Search for the cell housing the specified text and yield its (x, y) center coordinate. 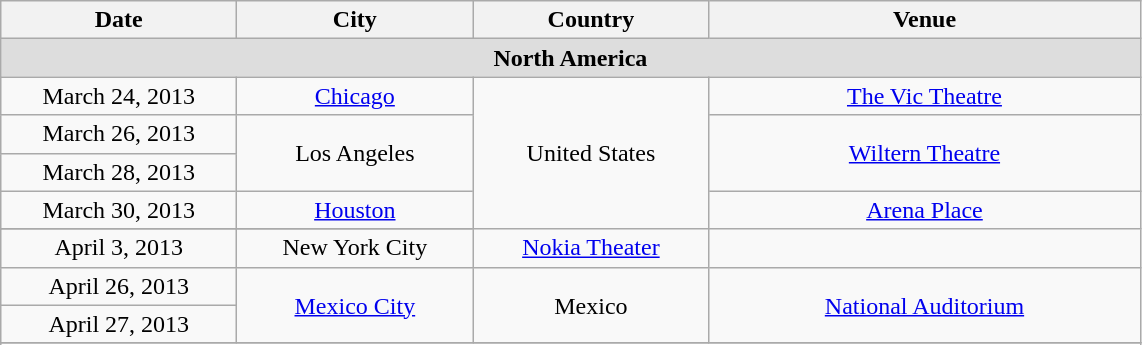
Date (119, 20)
Wiltern Theatre (924, 153)
Los Angeles (355, 153)
April 27, 2013 (119, 324)
April 26, 2013 (119, 286)
Mexico City (355, 305)
Country (591, 20)
United States (591, 153)
March 24, 2013 (119, 96)
Mexico (591, 305)
The Vic Theatre (924, 96)
Venue (924, 20)
City (355, 20)
Chicago (355, 96)
March 28, 2013 (119, 172)
National Auditorium (924, 305)
North America (570, 58)
March 26, 2013 (119, 134)
Houston (355, 210)
Arena Place (924, 210)
April 3, 2013 (119, 248)
March 30, 2013 (119, 210)
New York City (355, 248)
Nokia Theater (591, 248)
